Search for the cell housing the specified text and yield its [X, Y] center coordinate. 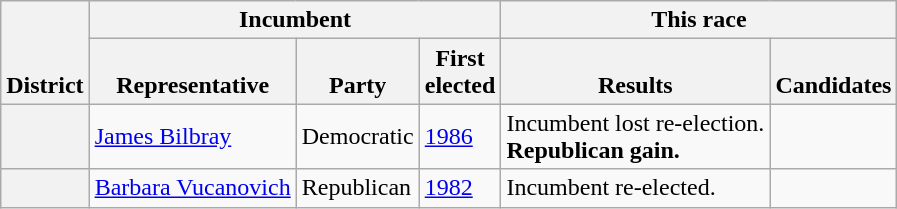
Democratic [358, 136]
This race [699, 20]
1982 [460, 188]
Incumbent [295, 20]
Candidates [834, 72]
Firstelected [460, 72]
Barbara Vucanovich [192, 188]
Results [636, 72]
James Bilbray [192, 136]
1986 [460, 136]
Incumbent lost re-election.Republican gain. [636, 136]
Republican [358, 188]
Representative [192, 72]
District [45, 52]
Incumbent re-elected. [636, 188]
Party [358, 72]
